Scan for the cell matching the given text and deliver its [x, y] coordinate at center. 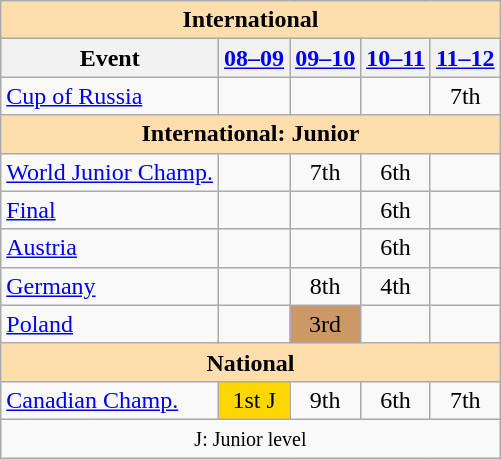
8th [326, 286]
International [250, 20]
World Junior Champ. [110, 172]
Poland [110, 324]
9th [326, 400]
National [250, 362]
10–11 [396, 58]
J: Junior level [250, 438]
Austria [110, 248]
08–09 [254, 58]
4th [396, 286]
Canadian Champ. [110, 400]
11–12 [465, 58]
3rd [326, 324]
International: Junior [250, 134]
Final [110, 210]
Cup of Russia [110, 96]
1st J [254, 400]
09–10 [326, 58]
Event [110, 58]
Germany [110, 286]
